Pinpoint the cell where the given text exists, returning its (X, Y) midpoint coordinate. 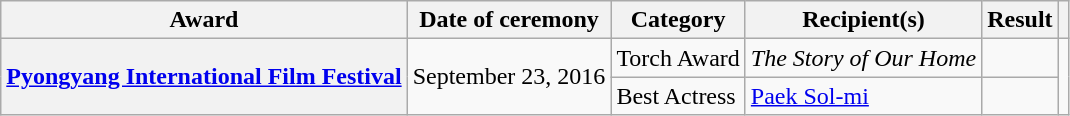
Result (1020, 20)
September 23, 2016 (509, 77)
Paek Sol-mi (863, 96)
Recipient(s) (863, 20)
Category (678, 20)
Torch Award (678, 58)
Pyongyang International Film Festival (204, 77)
Best Actress (678, 96)
Award (204, 20)
Date of ceremony (509, 20)
The Story of Our Home (863, 58)
